Identify which cell holds the provided text, then report its (x, y) central coordinate. 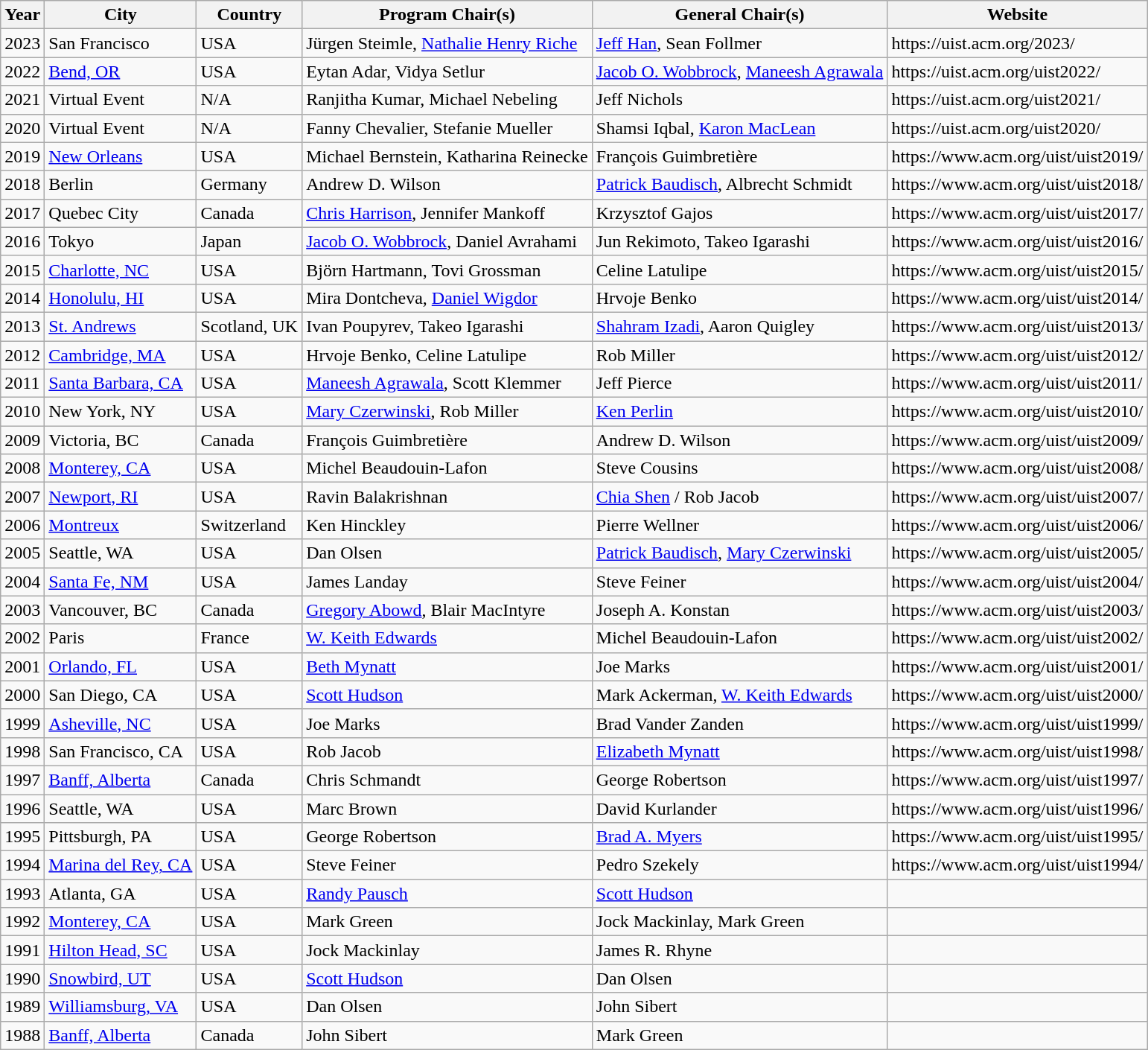
Program Chair(s) (447, 15)
Santa Barbara, CA (121, 384)
https://www.acm.org/uist/uist2000/ (1017, 695)
Vancouver, BC (121, 610)
Celine Latulipe (740, 270)
Tokyo (121, 241)
France (249, 638)
2001 (22, 666)
2009 (22, 440)
San Francisco, CA (121, 751)
Mary Czerwinski, Rob Miller (447, 412)
Jeff Pierce (740, 384)
2021 (22, 100)
St. Andrews (121, 326)
Eytan Adar, Vidya Setlur (447, 71)
https://www.acm.org/uist/uist2019/ (1017, 156)
Atlanta, GA (121, 894)
Fanny Chevalier, Stefanie Mueller (447, 128)
Rob Miller (740, 355)
Marina del Rey, CA (121, 865)
W. Keith Edwards (447, 638)
New Orleans (121, 156)
Jürgen Steimle, Nathalie Henry Riche (447, 43)
David Kurlander (740, 808)
2004 (22, 582)
1988 (22, 1035)
Hrvoje Benko, Celine Latulipe (447, 355)
https://www.acm.org/uist/uist1999/ (1017, 723)
https://www.acm.org/uist/uist1995/ (1017, 837)
Ranjitha Kumar, Michael Nebeling (447, 100)
1990 (22, 979)
Paris (121, 638)
1995 (22, 837)
2017 (22, 213)
James Landay (447, 582)
2006 (22, 525)
James R. Rhyne (740, 950)
Country (249, 15)
Patrick Baudisch, Albrecht Schmidt (740, 185)
https://www.acm.org/uist/uist2016/ (1017, 241)
Patrick Baudisch, Mary Czerwinski (740, 553)
https://www.acm.org/uist/uist2013/ (1017, 326)
Bend, OR (121, 71)
Marc Brown (447, 808)
https://www.acm.org/uist/uist2003/ (1017, 610)
https://www.acm.org/uist/uist1998/ (1017, 751)
Germany (249, 185)
Website (1017, 15)
Pedro Szekely (740, 865)
Hilton Head, SC (121, 950)
https://www.acm.org/uist/uist1997/ (1017, 780)
Jeff Han, Sean Follmer (740, 43)
Joseph A. Konstan (740, 610)
Gregory Abowd, Blair MacIntyre (447, 610)
2007 (22, 497)
1999 (22, 723)
Jock Mackinlay, Mark Green (740, 922)
Ravin Balakrishnan (447, 497)
Williamsburg, VA (121, 1007)
Chia Shen / Rob Jacob (740, 497)
https://www.acm.org/uist/uist2001/ (1017, 666)
Björn Hartmann, Tovi Grossman (447, 270)
1994 (22, 865)
General Chair(s) (740, 15)
New York, NY (121, 412)
https://www.acm.org/uist/uist2007/ (1017, 497)
https://www.acm.org/uist/uist2005/ (1017, 553)
Krzysztof Gajos (740, 213)
Switzerland (249, 525)
Berlin (121, 185)
2016 (22, 241)
https://www.acm.org/uist/uist2004/ (1017, 582)
https://www.acm.org/uist/uist2002/ (1017, 638)
Victoria, BC (121, 440)
2020 (22, 128)
2019 (22, 156)
Scotland, UK (249, 326)
Jacob O. Wobbrock, Maneesh Agrawala (740, 71)
Mark Ackerman, W. Keith Edwards (740, 695)
Year (22, 15)
Beth Mynatt (447, 666)
https://uist.acm.org/uist2020/ (1017, 128)
Jun Rekimoto, Takeo Igarashi (740, 241)
Jacob O. Wobbrock, Daniel Avrahami (447, 241)
2000 (22, 695)
2012 (22, 355)
https://www.acm.org/uist/uist2012/ (1017, 355)
Ken Perlin (740, 412)
1997 (22, 780)
Rob Jacob (447, 751)
Montreux (121, 525)
Orlando, FL (121, 666)
Michael Bernstein, Katharina Reinecke (447, 156)
Japan (249, 241)
https://www.acm.org/uist/uist2015/ (1017, 270)
https://uist.acm.org/uist2021/ (1017, 100)
Mira Dontcheva, Daniel Wigdor (447, 298)
https://www.acm.org/uist/uist1996/ (1017, 808)
1998 (22, 751)
https://uist.acm.org/uist2022/ (1017, 71)
Steve Cousins (740, 468)
2022 (22, 71)
2023 (22, 43)
1991 (22, 950)
1992 (22, 922)
1993 (22, 894)
Ivan Poupyrev, Takeo Igarashi (447, 326)
https://www.acm.org/uist/uist2011/ (1017, 384)
2013 (22, 326)
2008 (22, 468)
1989 (22, 1007)
Quebec City (121, 213)
Pierre Wellner (740, 525)
Cambridge, MA (121, 355)
Santa Fe, NM (121, 582)
Shamsi Iqbal, Karon MacLean (740, 128)
2018 (22, 185)
City (121, 15)
Pittsburgh, PA (121, 837)
2010 (22, 412)
https://uist.acm.org/2023/ (1017, 43)
https://www.acm.org/uist/uist2017/ (1017, 213)
Ken Hinckley (447, 525)
2002 (22, 638)
1996 (22, 808)
Brad Vander Zanden (740, 723)
2003 (22, 610)
2005 (22, 553)
Chris Schmandt (447, 780)
https://www.acm.org/uist/uist2009/ (1017, 440)
Elizabeth Mynatt (740, 751)
Hrvoje Benko (740, 298)
Randy Pausch (447, 894)
San Francisco (121, 43)
2015 (22, 270)
Shahram Izadi, Aaron Quigley (740, 326)
San Diego, CA (121, 695)
Jeff Nichols (740, 100)
Chris Harrison, Jennifer Mankoff (447, 213)
Asheville, NC (121, 723)
https://www.acm.org/uist/uist2014/ (1017, 298)
https://www.acm.org/uist/uist2008/ (1017, 468)
https://www.acm.org/uist/uist2010/ (1017, 412)
Charlotte, NC (121, 270)
Snowbird, UT (121, 979)
Brad A. Myers (740, 837)
Honolulu, HI (121, 298)
2011 (22, 384)
Jock Mackinlay (447, 950)
2014 (22, 298)
https://www.acm.org/uist/uist2006/ (1017, 525)
https://www.acm.org/uist/uist2018/ (1017, 185)
Newport, RI (121, 497)
https://www.acm.org/uist/uist1994/ (1017, 865)
Maneesh Agrawala, Scott Klemmer (447, 384)
